Pinpoint the cell where the given text exists, returning its (X, Y) midpoint coordinate. 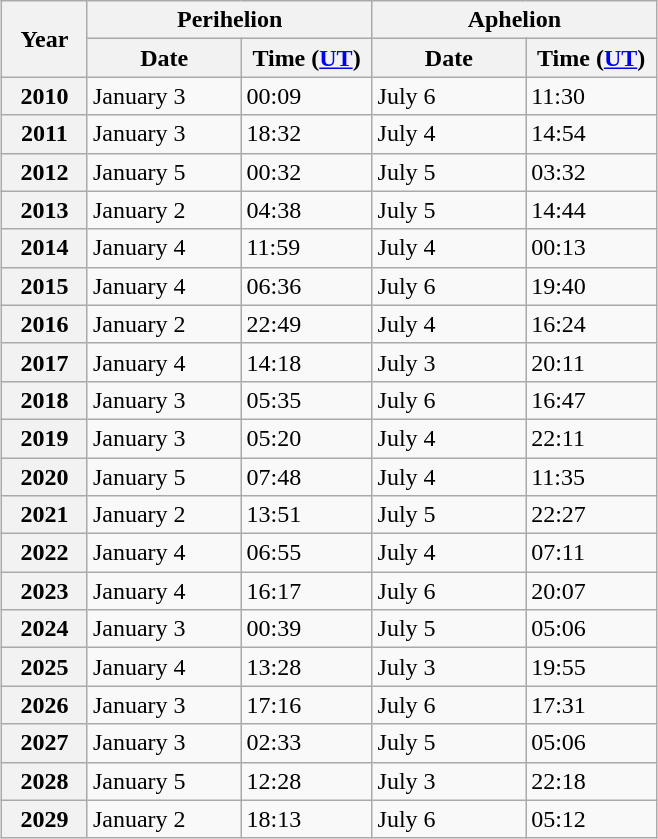
20:11 (592, 362)
16:47 (592, 400)
2014 (44, 248)
14:18 (306, 362)
13:28 (306, 667)
00:13 (592, 248)
11:35 (592, 477)
2024 (44, 629)
2012 (44, 172)
07:48 (306, 477)
11:59 (306, 248)
22:27 (592, 515)
14:44 (592, 210)
11:30 (592, 96)
20:07 (592, 591)
2026 (44, 705)
2015 (44, 286)
22:18 (592, 781)
19:55 (592, 667)
05:35 (306, 400)
2022 (44, 553)
2017 (44, 362)
2027 (44, 743)
00:39 (306, 629)
06:55 (306, 553)
2021 (44, 515)
Perihelion (230, 20)
04:38 (306, 210)
07:11 (592, 553)
18:32 (306, 134)
19:40 (592, 286)
00:09 (306, 96)
16:17 (306, 591)
22:49 (306, 324)
2020 (44, 477)
05:20 (306, 438)
2023 (44, 591)
17:31 (592, 705)
2011 (44, 134)
2025 (44, 667)
2010 (44, 96)
2019 (44, 438)
2029 (44, 819)
Aphelion (514, 20)
2013 (44, 210)
03:32 (592, 172)
13:51 (306, 515)
22:11 (592, 438)
00:32 (306, 172)
2018 (44, 400)
05:12 (592, 819)
2016 (44, 324)
12:28 (306, 781)
16:24 (592, 324)
02:33 (306, 743)
Year (44, 39)
18:13 (306, 819)
17:16 (306, 705)
2028 (44, 781)
06:36 (306, 286)
14:54 (592, 134)
